Pinpoint the cell where the given text exists, returning its (x, y) midpoint coordinate. 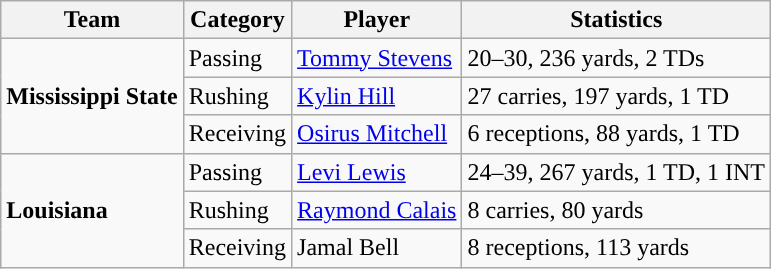
Mississippi State (92, 96)
27 carries, 197 yards, 1 TD (616, 96)
Player (377, 20)
Levi Lewis (377, 172)
24–39, 267 yards, 1 TD, 1 INT (616, 172)
Jamal Bell (377, 248)
Tommy Stevens (377, 58)
Statistics (616, 20)
Team (92, 20)
Raymond Calais (377, 210)
8 receptions, 113 yards (616, 248)
6 receptions, 88 yards, 1 TD (616, 134)
Kylin Hill (377, 96)
Osirus Mitchell (377, 134)
Category (237, 20)
8 carries, 80 yards (616, 210)
Louisiana (92, 210)
20–30, 236 yards, 2 TDs (616, 58)
